Locate the cell with the specified text and output its (X, Y) center coordinate. 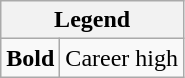
Bold (30, 58)
Career high (122, 58)
Legend (92, 20)
